Output the [X, Y] coordinate of the center of the cell containing the given text.  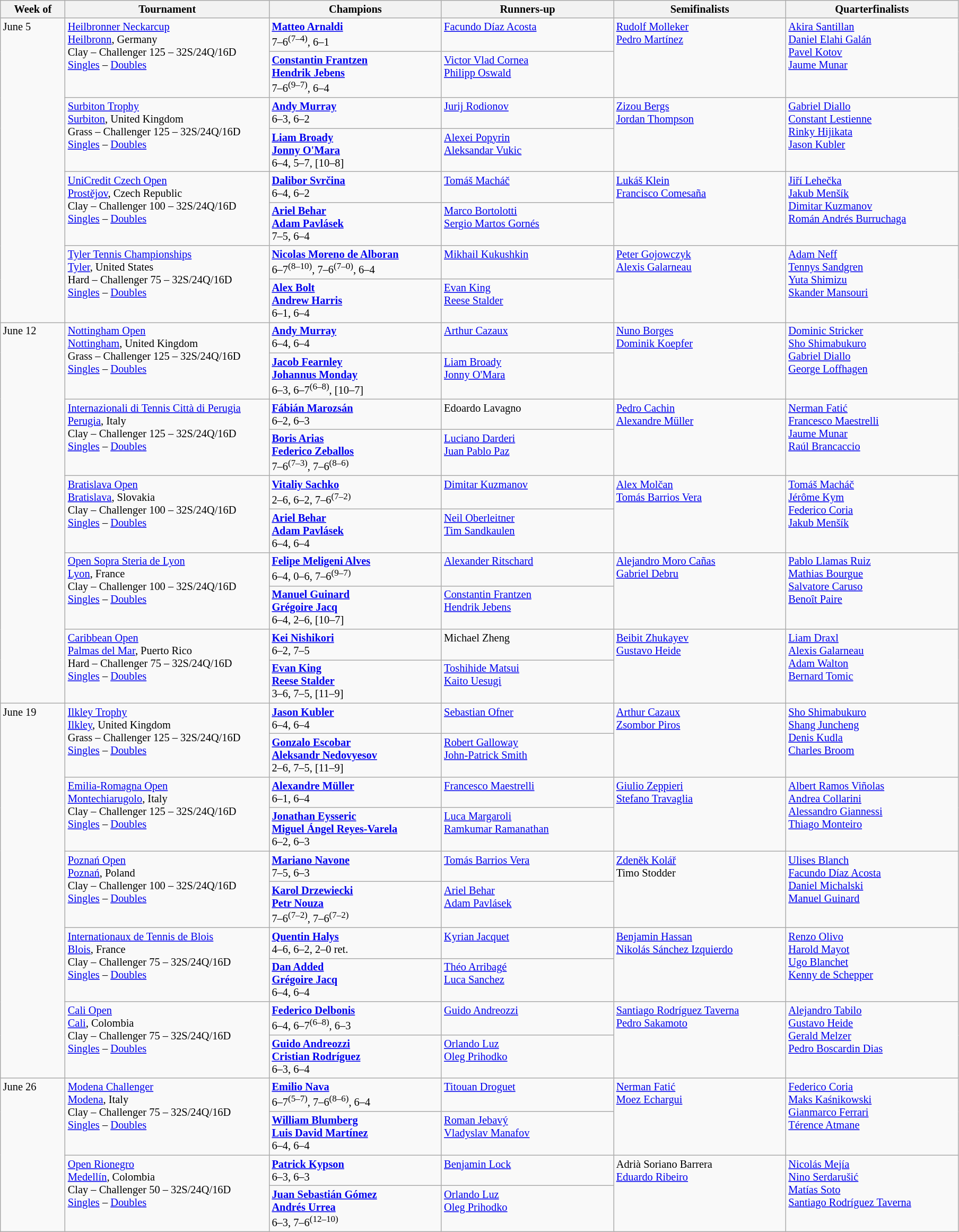
Kyrian Jacquet [527, 943]
Edoardo Lavagno [527, 414]
Jacob Fearnley Johannus Monday6–3, 6–7(6–8), [10–7] [355, 376]
Caribbean OpenPalmas del Mar, Puerto Rico Hard – Challenger 75 – 32S/24Q/16DSingles – Doubles [168, 666]
Jiří Lehečka Jakub Menšík Dimitar Kuzmanov Román Andrés Burruchaga [872, 208]
Boris Arias Federico Zeballos7–6(7–3), 7–6(8–6) [355, 452]
Gonzalo Escobar Aleksandr Nedovyesov2–6, 7–5, [11–9] [355, 756]
Federico Delbonis6–4, 6–7(6–8), 6–3 [355, 1018]
Alexei Popyrin Aleksandar Vukic [527, 150]
Tomáš Macháč [527, 187]
Roman Jebavý Vladyslav Manafov [527, 1133]
Zizou Bergs Jordan Thompson [700, 135]
Neil Oberleitner Tim Sandkaulen [527, 531]
Nerman Fatić Moez Echargui [700, 1116]
Luca Margaroli Ramkumar Ramanathan [527, 829]
Ulises Blanch Facundo Díaz Acosta Daniel Michalski Manuel Guinard [872, 889]
Jason Kubler6–4, 6–4 [355, 718]
Dalibor Svrčina6–4, 6–2 [355, 187]
Rudolf Molleker Pedro Martínez [700, 58]
Peter Gojowczyk Alexis Galarneau [700, 284]
Tyler Tennis ChampionshipsTyler, United States Hard – Challenger 75 – 32S/24Q/16DSingles – Doubles [168, 284]
Albert Ramos Viñolas Andrea Collarini Alessandro Giannessi Thiago Monteiro [872, 814]
Adam Neff Tennys Sandgren Yuta Shimizu Skander Mansouri [872, 284]
Felipe Meligeni Alves6–4, 0–6, 7–6(9–7) [355, 569]
Alexander Ritschard [527, 569]
Heilbronner NeckarcupHeilbronn, Germany Clay – Challenger 125 – 32S/24Q/16DSingles – Doubles [168, 58]
Nicolas Moreno de Alboran6–7(8–10), 7–6(7–0), 6–4 [355, 262]
Quentin Halys4–6, 6–2, 2–0 ret. [355, 943]
Champions [355, 9]
June 5 [33, 170]
Mariano Navone7–5, 6–3 [355, 866]
Tomáš Macháč Jérôme Kym Federico Coria Jakub Menšík [872, 514]
Zdeněk Kolář Timo Stodder [700, 889]
Modena ChallengerModena, Italy Clay – Challenger 75 – 32S/24Q/16DSingles – Doubles [168, 1116]
Francesco Maestrelli [527, 792]
Open RionegroMedellín, Colombia Clay – Challenger 50 – 32S/24Q/16DSingles – Doubles [168, 1194]
Internationaux de Tennis de BloisBlois, France Clay – Challenger 75 – 32S/24Q/16DSingles – Doubles [168, 965]
Ariel Behar Adam Pavlásek7–5, 6–4 [355, 224]
Nerman Fatić Francesco Maestrelli Jaume Munar Raúl Brancaccio [872, 437]
Alex Molčan Tomás Barrios Vera [700, 514]
Surbiton TrophySurbiton, United Kingdom Grass – Challenger 125 – 32S/24Q/16DSingles – Doubles [168, 135]
Akira Santillan Daniel Elahi Galán Pavel Kotov Jaume Munar [872, 58]
Dan Added Grégoire Jacq6–4, 6–4 [355, 980]
Kei Nishikori6–2, 7–5 [355, 645]
Benjamin Hassan Nikolás Sánchez Izquierdo [700, 965]
Ilkley TrophyIlkley, United Kingdom Grass – Challenger 125 – 32S/24Q/16DSingles – Doubles [168, 740]
Quarterfinalists [872, 9]
Juan Sebastián Gómez Andrés Urrea6–3, 7–6(12–10) [355, 1209]
Jonathan Eysseric Miguel Ángel Reyes-Varela6–2, 6–3 [355, 829]
Sho Shimabukuro Shang Juncheng Denis Kudla Charles Broom [872, 740]
Santiago Rodríguez Taverna Pedro Sakamoto [700, 1040]
Benjamin Lock [527, 1170]
Arthur Cazaux Zsombor Piros [700, 740]
Evan King Reese Stalder [527, 300]
Guido Andreozzi Cristian Rodríguez6–3, 6–4 [355, 1056]
William Blumberg Luis David Martínez6–4, 6–4 [355, 1133]
Patrick Kypson6–3, 6–3 [355, 1170]
Andy Murray6–4, 6–4 [355, 337]
Semifinalists [700, 9]
Tournament [168, 9]
Cali OpenCali, Colombia Clay – Challenger 75 – 32S/24Q/16DSingles – Doubles [168, 1040]
Liam Broady Jonny O'Mara6–4, 5–7, [10–8] [355, 150]
Victor Vlad Cornea Philipp Oswald [527, 74]
Titouan Droguet [527, 1095]
June 19 [33, 890]
Andy Murray6–3, 6–2 [355, 113]
Internazionali di Tennis Città di PerugiaPerugia, Italy Clay – Challenger 125 – 32S/24Q/16DSingles – Doubles [168, 437]
Mikhail Kukushkin [527, 262]
Liam Broady Jonny O'Mara [527, 376]
Manuel Guinard Grégoire Jacq6–4, 2–6, [10–7] [355, 608]
Beibit Zhukayev Gustavo Heide [700, 666]
Sebastian Ofner [527, 718]
June 12 [33, 513]
Evan King Reese Stalder3–6, 7–5, [11–9] [355, 681]
Alex Bolt Andrew Harris6–1, 6–4 [355, 300]
Nottingham OpenNottingham, United Kingdom Grass – Challenger 125 – 32S/24Q/16DSingles – Doubles [168, 361]
Pablo Llamas Ruiz Mathias Bourgue Salvatore Caruso Benoît Paire [872, 591]
UniCredit Czech OpenProstějov, Czech Republic Clay – Challenger 100 – 32S/24Q/16DSingles – Doubles [168, 208]
Arthur Cazaux [527, 337]
Pedro Cachin Alexandre Müller [700, 437]
Nicolás Mejía Nino Serdarušić Matías Soto Santiago Rodríguez Taverna [872, 1194]
Poznań OpenPoznań, Poland Clay – Challenger 100 – 32S/24Q/16DSingles – Doubles [168, 889]
Fábián Marozsán6–2, 6–3 [355, 414]
Gabriel Diallo Constant Lestienne Rinky Hijikata Jason Kubler [872, 135]
Alejandro Moro Cañas Gabriel Debru [700, 591]
June 26 [33, 1155]
Marco Bortolotti Sergio Martos Gornés [527, 224]
Renzo Olivo Harold Mayot Ugo Blanchet Kenny de Schepper [872, 965]
Toshihide Matsui Kaito Uesugi [527, 681]
Vitaliy Sachko2–6, 6–2, 7–6(7–2) [355, 492]
Bratislava OpenBratislava, Slovakia Clay – Challenger 100 – 32S/24Q/16DSingles – Doubles [168, 514]
Luciano Darderi Juan Pablo Paz [527, 452]
Théo Arribagé Luca Sanchez [527, 980]
Emilia-Romagna OpenMontechiarugolo, Italy Clay – Challenger 125 – 32S/24Q/16DSingles – Doubles [168, 814]
Matteo Arnaldi7–6(7–4), 6–1 [355, 35]
Dimitar Kuzmanov [527, 492]
Michael Zheng [527, 645]
Ariel Behar Adam Pavlásek6–4, 6–4 [355, 531]
Liam Draxl Alexis Galarneau Adam Walton Bernard Tomic [872, 666]
Tomás Barrios Vera [527, 866]
Constantin Frantzen Hendrik Jebens7–6(9–7), 6–4 [355, 74]
Dominic Stricker Sho Shimabukuro Gabriel Diallo George Loffhagen [872, 361]
Runners-up [527, 9]
Facundo Díaz Acosta [527, 35]
Adrià Soriano Barrera Eduardo Ribeiro [700, 1194]
Open Sopra Steria de LyonLyon, France Clay – Challenger 100 – 32S/24Q/16DSingles – Doubles [168, 591]
Nuno Borges Dominik Koepfer [700, 361]
Alexandre Müller6–1, 6–4 [355, 792]
Ariel Behar Adam Pavlásek [527, 904]
Robert Galloway John-Patrick Smith [527, 756]
Jurij Rodionov [527, 113]
Karol Drzewiecki Petr Nouza7–6(7–2), 7–6(7–2) [355, 904]
Guido Andreozzi [527, 1018]
Lukáš Klein Francisco Comesaña [700, 208]
Alejandro Tabilo Gustavo Heide Gerald Melzer Pedro Boscardin Dias [872, 1040]
Federico Coria Maks Kaśnikowski Gianmarco Ferrari Térence Atmane [872, 1116]
Emilio Nava6–7(5–7), 7–6(8–6), 6–4 [355, 1095]
Week of [33, 9]
Constantin Frantzen Hendrik Jebens [527, 608]
Giulio Zeppieri Stefano Travaglia [700, 814]
